From the cell containing the given text, extract its center point as (X, Y) coordinate. 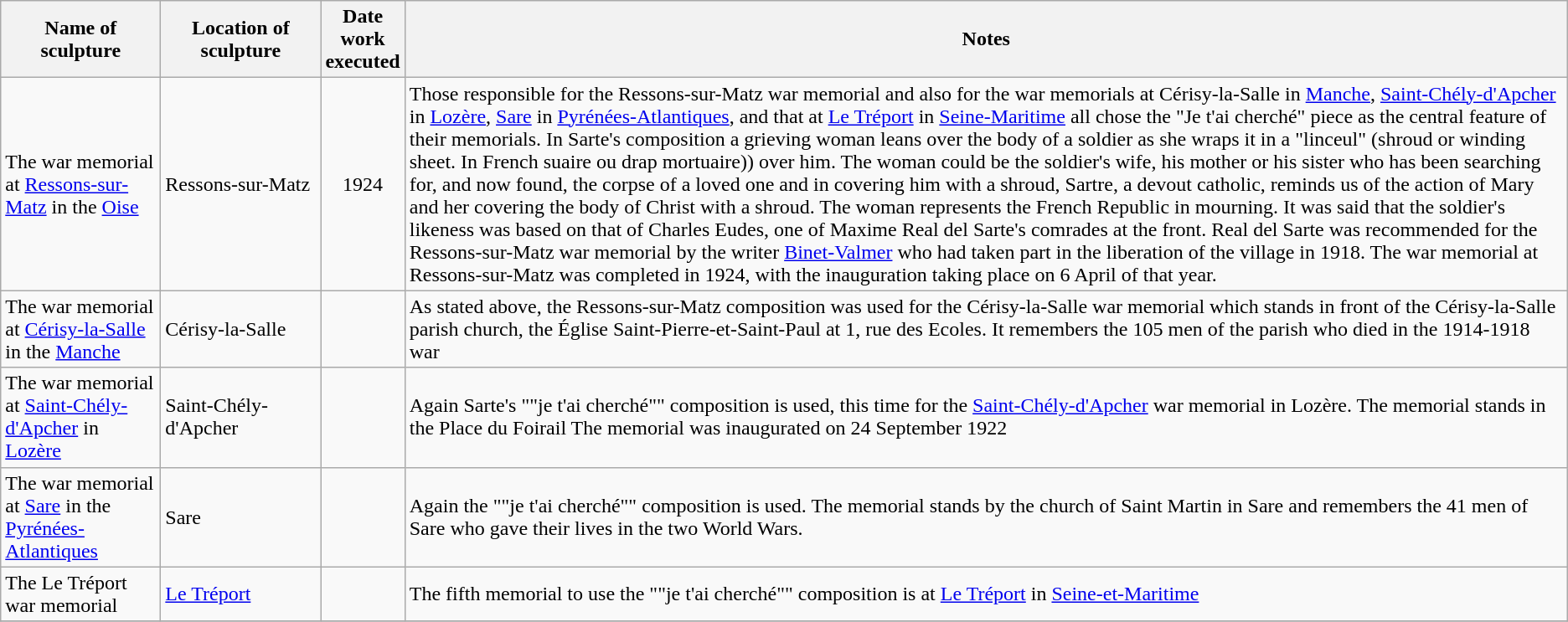
Notes (986, 39)
Ressons-sur-Matz (241, 184)
The Le Tréport war memorial (80, 594)
Location of sculpture (241, 39)
Le Tréport (241, 594)
The fifth memorial to use the ""je t'ai cherché"" composition is at Le Tréport in Seine-et-Maritime (986, 594)
Name of sculpture (80, 39)
Date work executed (363, 39)
The war memorial at Saint-Chély-d'Apcher in Lozère (80, 417)
The war memorial at Cérisy-la-Salle in the Manche (80, 329)
The war memorial at Ressons-sur-Matz in the Oise (80, 184)
The war memorial at Sare in the Pyrénées-Atlantiques (80, 517)
Sare (241, 517)
Cérisy-la-Salle (241, 329)
1924 (363, 184)
Saint-Chély-d'Apcher (241, 417)
